Search for the cell housing the specified text and yield its [x, y] center coordinate. 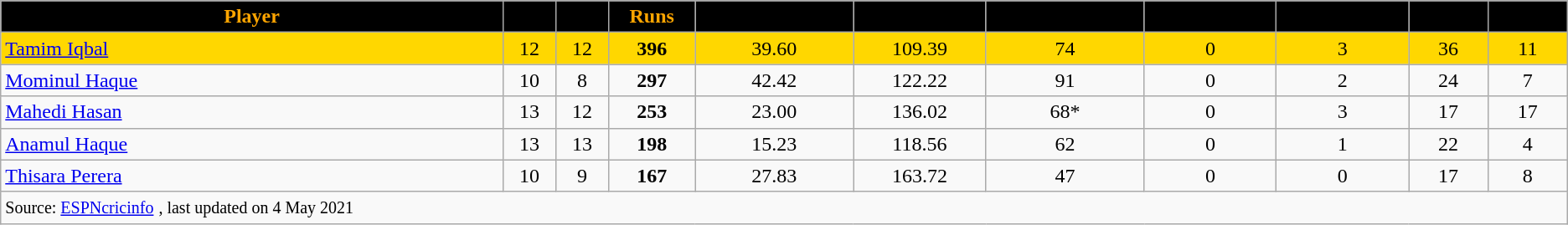
198 [652, 144]
297 [652, 80]
42.42 [774, 80]
4 [1528, 144]
167 [652, 176]
Mahedi Hasan [252, 112]
118.56 [920, 144]
Thisara Perera [252, 176]
47 [1065, 176]
23.00 [774, 112]
1 [1343, 144]
Tamim Iqbal [252, 49]
24 [1449, 80]
253 [652, 112]
74 [1065, 49]
9 [583, 176]
11 [1528, 49]
122.22 [920, 80]
62 [1065, 144]
7 [1528, 80]
Runs [652, 17]
163.72 [920, 176]
Anamul Haque [252, 144]
Source: ESPNcricinfo , last updated on 4 May 2021 [784, 207]
39.60 [774, 49]
22 [1449, 144]
136.02 [920, 112]
Player [252, 17]
15.23 [774, 144]
396 [652, 49]
68* [1065, 112]
91 [1065, 80]
Mominul Haque [252, 80]
27.83 [774, 176]
36 [1449, 49]
2 [1343, 80]
109.39 [920, 49]
